Detect which cell encompasses the target text, then output its (X, Y) center coordinate. 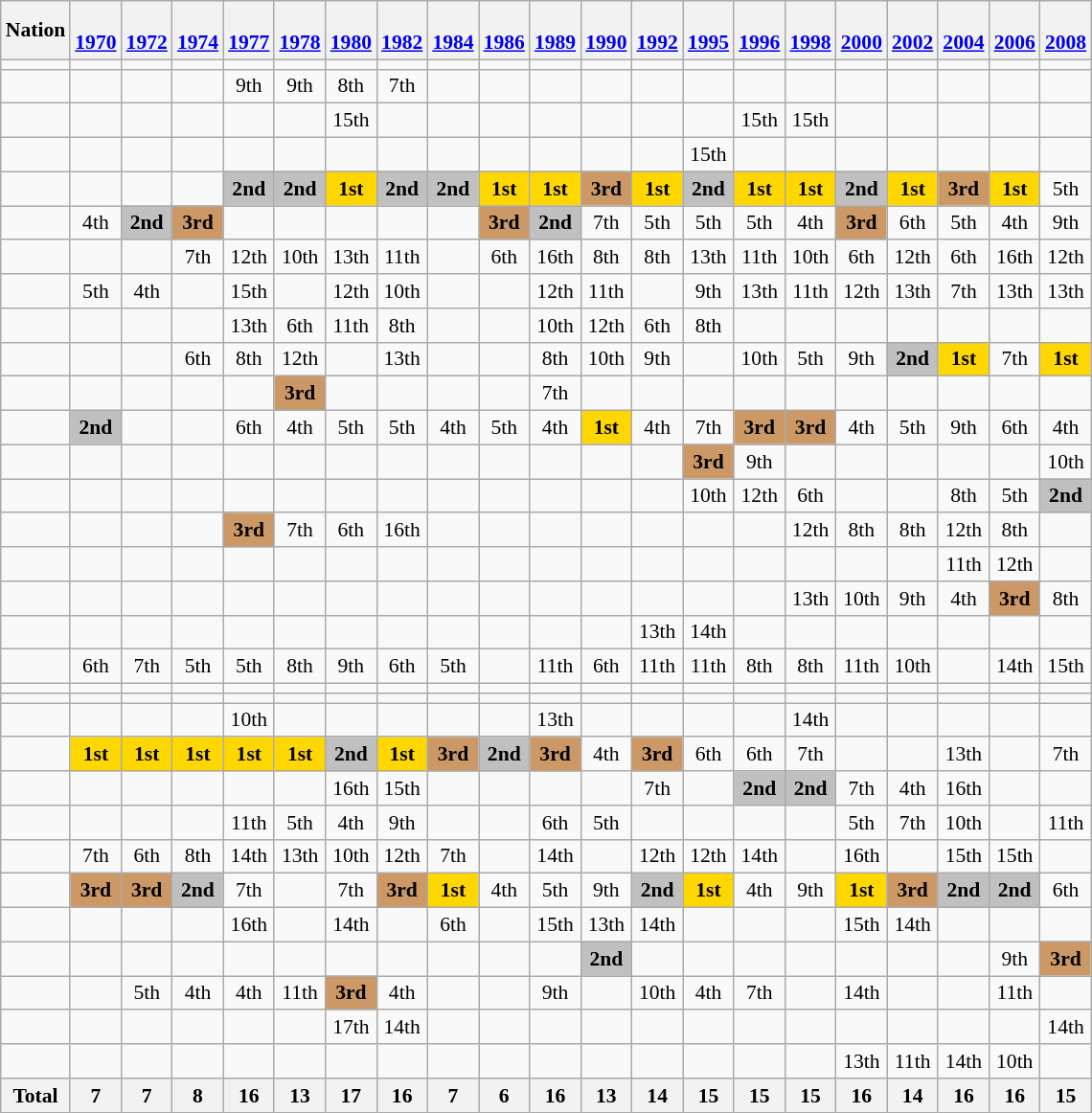
1995 (709, 31)
1984 (452, 31)
1978 (299, 31)
8 (197, 1096)
17th (351, 1028)
1992 (657, 31)
1989 (556, 31)
2004 (964, 31)
1970 (96, 31)
1972 (148, 31)
17 (351, 1096)
1990 (605, 31)
2002 (912, 31)
1977 (249, 31)
1982 (402, 31)
2006 (1015, 31)
1998 (810, 31)
1986 (504, 31)
2008 (1065, 31)
1996 (759, 31)
2000 (862, 31)
1980 (351, 31)
6 (504, 1096)
Nation (35, 31)
Total (35, 1096)
1974 (197, 31)
